Output the [X, Y] coordinate of the center of the cell containing the given text.  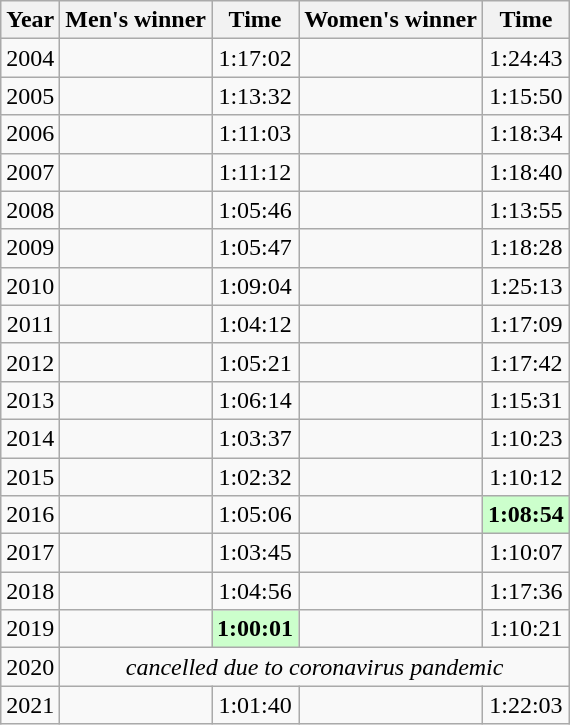
2005 [30, 96]
1:10:23 [526, 438]
1:06:14 [256, 400]
1:17:09 [526, 324]
2017 [30, 553]
2016 [30, 515]
cancelled due to coronavirus pandemic [315, 667]
1:05:47 [256, 248]
2013 [30, 400]
2014 [30, 438]
1:05:21 [256, 362]
Year [30, 20]
1:17:42 [526, 362]
1:24:43 [526, 58]
1:10:21 [526, 629]
2008 [30, 210]
1:15:31 [526, 400]
2009 [30, 248]
1:03:45 [256, 553]
1:01:40 [256, 705]
1:11:12 [256, 172]
1:18:28 [526, 248]
2010 [30, 286]
2021 [30, 705]
1:05:06 [256, 515]
1:08:54 [526, 515]
1:13:32 [256, 96]
1:11:03 [256, 134]
2018 [30, 591]
1:04:12 [256, 324]
2007 [30, 172]
2006 [30, 134]
1:04:56 [256, 591]
Men's winner [136, 20]
1:09:04 [256, 286]
1:10:12 [526, 477]
1:17:02 [256, 58]
1:05:46 [256, 210]
1:25:13 [526, 286]
1:13:55 [526, 210]
2020 [30, 667]
1:03:37 [256, 438]
2019 [30, 629]
1:00:01 [256, 629]
1:22:03 [526, 705]
2004 [30, 58]
2012 [30, 362]
2015 [30, 477]
1:15:50 [526, 96]
1:02:32 [256, 477]
1:18:34 [526, 134]
Women's winner [391, 20]
1:10:07 [526, 553]
1:18:40 [526, 172]
1:17:36 [526, 591]
2011 [30, 324]
